From the cell containing the given text, extract its center point as [x, y] coordinate. 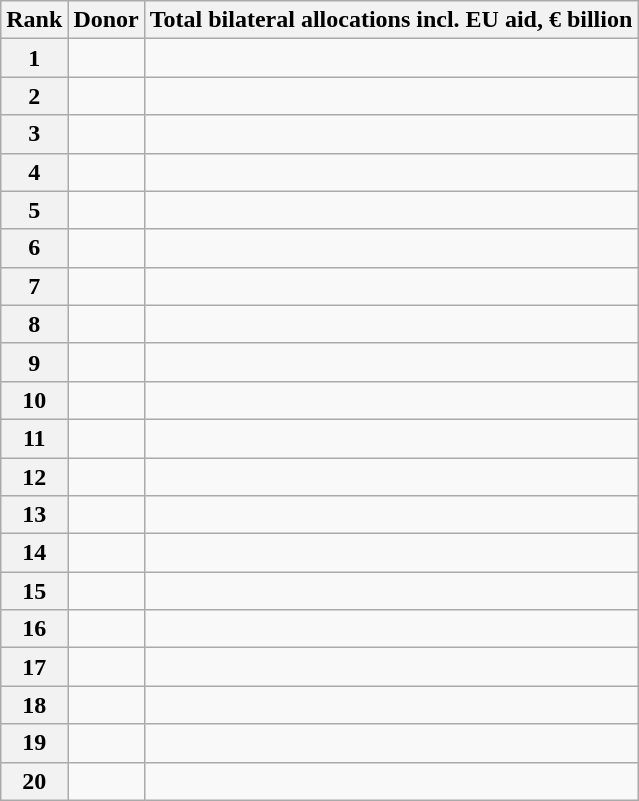
16 [34, 629]
3 [34, 134]
6 [34, 248]
5 [34, 210]
2 [34, 96]
14 [34, 553]
1 [34, 58]
20 [34, 781]
4 [34, 172]
15 [34, 591]
13 [34, 515]
10 [34, 400]
11 [34, 438]
12 [34, 477]
17 [34, 667]
Donor [106, 20]
19 [34, 743]
18 [34, 705]
Rank [34, 20]
Total bilateral allocations incl. EU aid, € billion [391, 20]
9 [34, 362]
8 [34, 324]
7 [34, 286]
